Return (X, Y) of the center of cell containing provided text 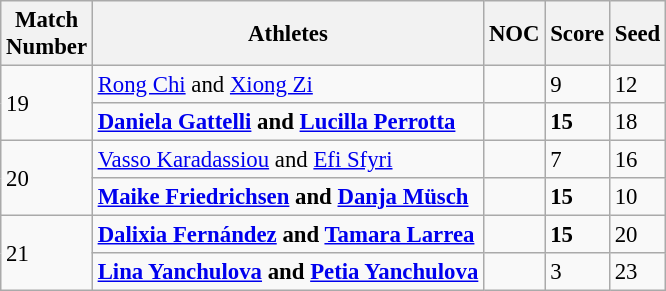
Vasso Karadassiou and Efi Sfyri (288, 160)
7 (578, 160)
Match Number (47, 34)
Score (578, 34)
16 (637, 160)
10 (637, 197)
19 (47, 104)
12 (637, 85)
9 (578, 85)
21 (47, 254)
Athletes (288, 34)
Seed (637, 34)
18 (637, 122)
Dalixia Fernández and Tamara Larrea (288, 235)
Maike Friedrichsen and Danja Müsch (288, 197)
Daniela Gattelli and Lucilla Perrotta (288, 122)
Rong Chi and Xiong Zi (288, 85)
NOC (514, 34)
